Output the [X, Y] coordinate of the center of the cell containing the given text.  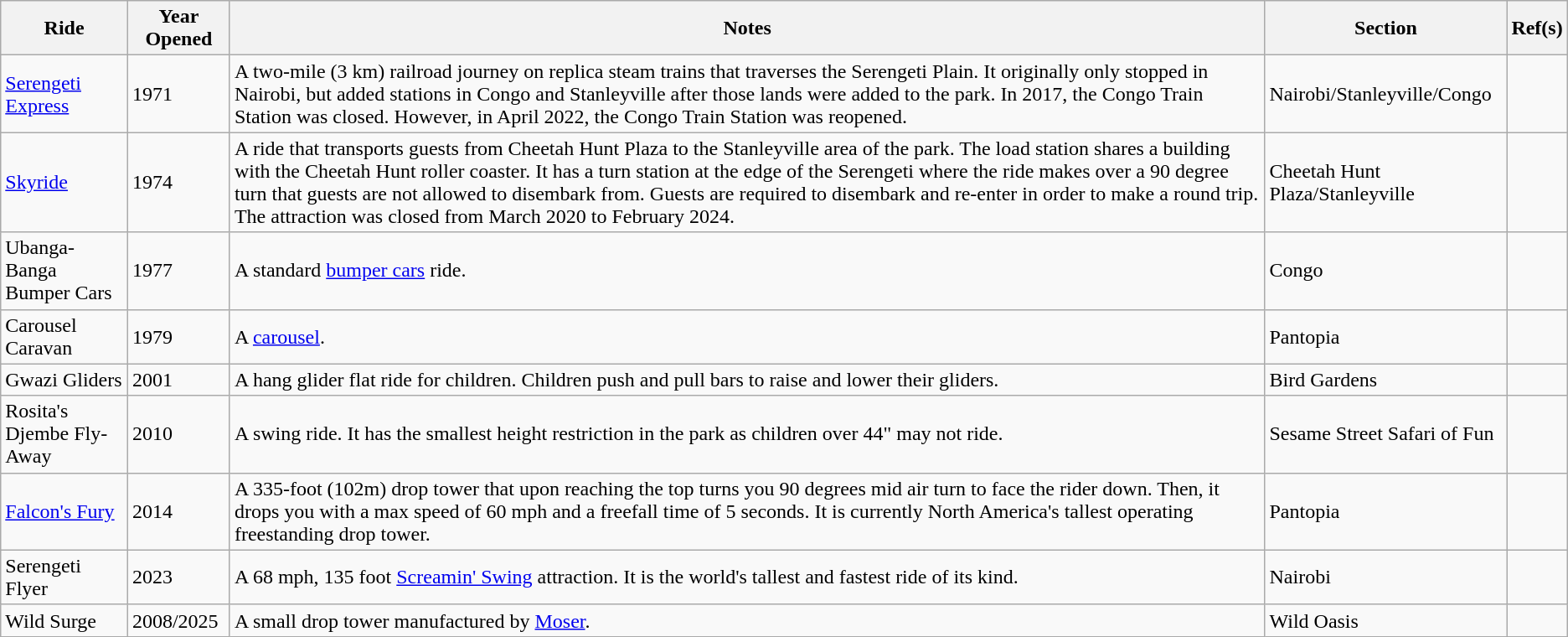
Notes [747, 28]
2010 [178, 434]
A standard bumper cars ride. [747, 271]
A small drop tower manufactured by Moser. [747, 620]
Ride [64, 28]
A swing ride. It has the smallest height restriction in the park as children over 44" may not ride. [747, 434]
1977 [178, 271]
Cheetah Hunt Plaza/Stanleyville [1385, 183]
1979 [178, 337]
Skyride [64, 183]
Ubanga-Banga Bumper Cars [64, 271]
Wild Oasis [1385, 620]
Congo [1385, 271]
Nairobi/Stanleyville/Congo [1385, 94]
Section [1385, 28]
Serengeti Express [64, 94]
2023 [178, 577]
Carousel Caravan [64, 337]
2008/2025 [178, 620]
A 68 mph, 135 foot Screamin' Swing attraction. It is the world's tallest and fastest ride of its kind. [747, 577]
Falcon's Fury [64, 511]
Ref(s) [1537, 28]
A hang glider flat ride for children. Children push and pull bars to raise and lower their gliders. [747, 380]
Wild Surge [64, 620]
1974 [178, 183]
Bird Gardens [1385, 380]
Rosita's Djembe Fly-Away [64, 434]
Nairobi [1385, 577]
1971 [178, 94]
A carousel. [747, 337]
2014 [178, 511]
2001 [178, 380]
Year Opened [178, 28]
Serengeti Flyer [64, 577]
Sesame Street Safari of Fun [1385, 434]
Gwazi Gliders [64, 380]
